Provide the (X, Y) coordinate of the cell's center where the given text is located.  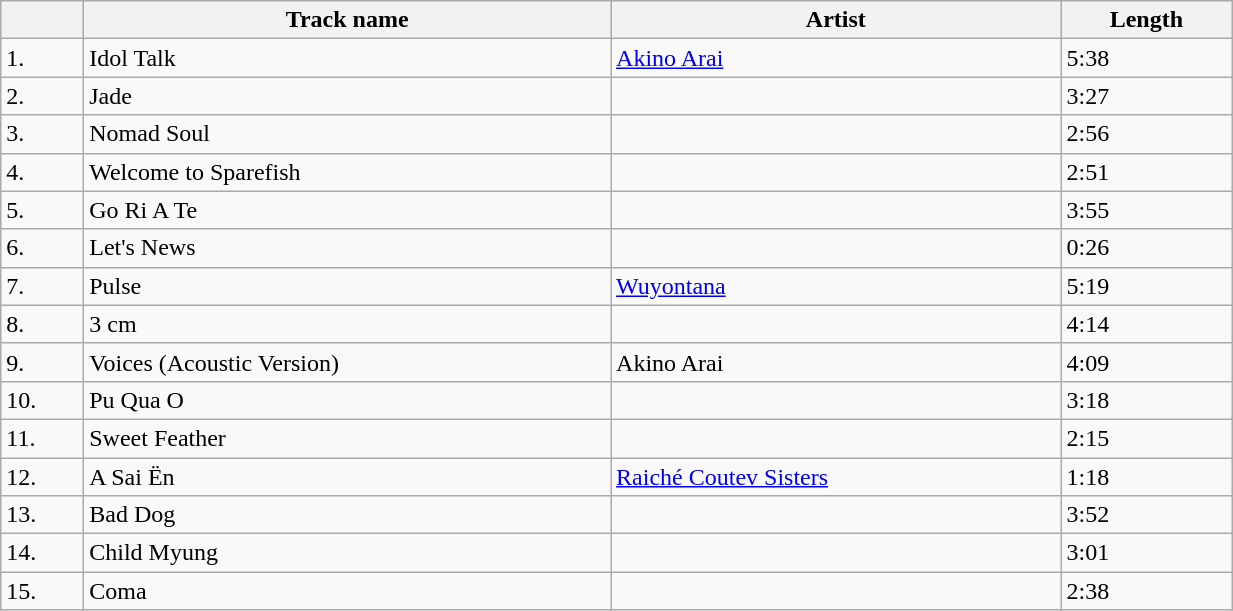
3 cm (348, 324)
Raiché Coutev Sisters (836, 477)
0:26 (1146, 248)
A Sai Ën (348, 477)
14. (42, 553)
Voices (Acoustic Version) (348, 362)
3:55 (1146, 210)
3. (42, 134)
13. (42, 515)
Welcome to Sparefish (348, 172)
3:18 (1146, 400)
2:15 (1146, 438)
Go Ri A Te (348, 210)
2:38 (1146, 591)
2:51 (1146, 172)
Pu Qua O (348, 400)
Pulse (348, 286)
Nomad Soul (348, 134)
4. (42, 172)
4:14 (1146, 324)
Track name (348, 20)
Bad Dog (348, 515)
3:27 (1146, 96)
Idol Talk (348, 58)
Jade (348, 96)
11. (42, 438)
9. (42, 362)
7. (42, 286)
8. (42, 324)
2. (42, 96)
Wuyontana (836, 286)
4:09 (1146, 362)
Let's News (348, 248)
1. (42, 58)
3:52 (1146, 515)
5. (42, 210)
2:56 (1146, 134)
5:38 (1146, 58)
1:18 (1146, 477)
Artist (836, 20)
Sweet Feather (348, 438)
12. (42, 477)
3:01 (1146, 553)
Child Myung (348, 553)
15. (42, 591)
Length (1146, 20)
6. (42, 248)
Coma (348, 591)
10. (42, 400)
5:19 (1146, 286)
